From the cell containing the given text, extract its center point as (x, y) coordinate. 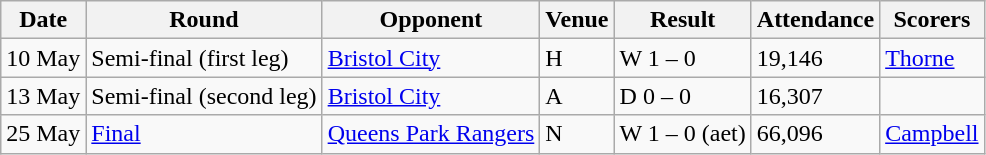
25 May (44, 134)
H (577, 58)
Opponent (431, 20)
66,096 (815, 134)
16,307 (815, 96)
D 0 – 0 (682, 96)
A (577, 96)
W 1 – 0 (682, 58)
Venue (577, 20)
10 May (44, 58)
N (577, 134)
13 May (44, 96)
Round (204, 20)
W 1 – 0 (aet) (682, 134)
Queens Park Rangers (431, 134)
Scorers (932, 20)
Campbell (932, 134)
Final (204, 134)
Attendance (815, 20)
Semi-final (first leg) (204, 58)
Result (682, 20)
19,146 (815, 58)
Thorne (932, 58)
Semi-final (second leg) (204, 96)
Date (44, 20)
